Return the (X, Y) coordinate for the center point of the cell that contains the specified text.  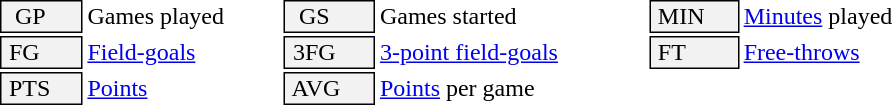
Points per game (512, 88)
3FG (330, 52)
FG (42, 52)
Games started (512, 16)
3-point field-goals (512, 52)
Field-goals (184, 52)
AVG (330, 88)
Games played (184, 16)
GP (42, 16)
GS (330, 16)
MIN (694, 16)
Points (184, 88)
PTS (42, 88)
FT (694, 52)
